Search for the cell housing the specified text and yield its [x, y] center coordinate. 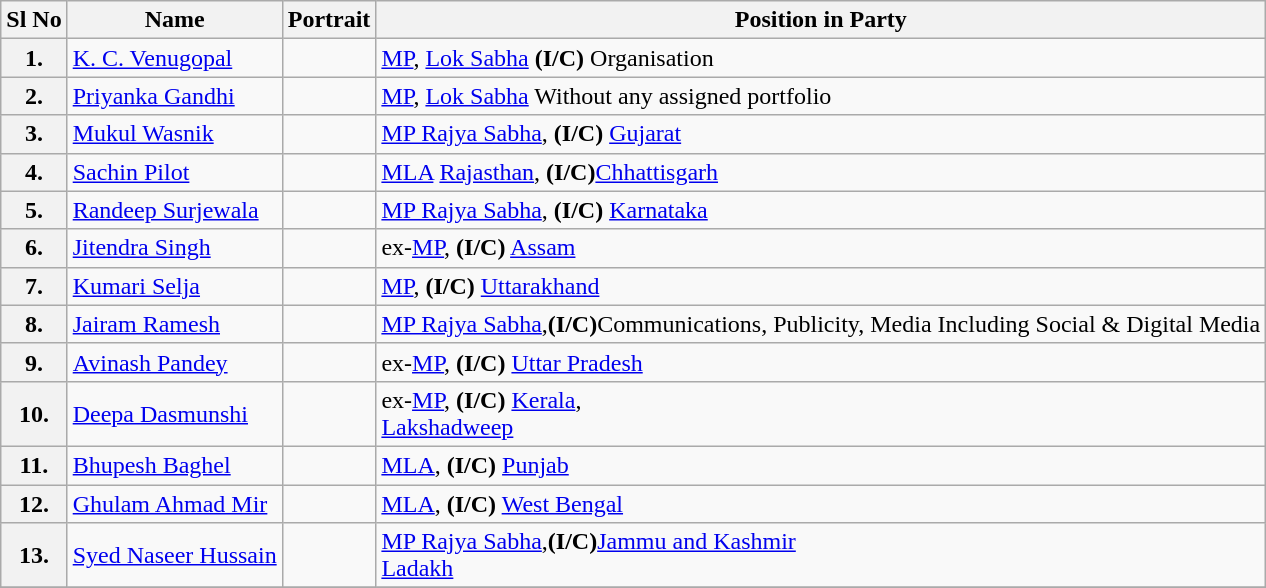
MP, (I/C) Uttarakhand [821, 286]
Sachin Pilot [174, 172]
Sl No [34, 20]
MP, Lok Sabha (I/C) Organisation [821, 58]
9. [34, 362]
10. [34, 414]
12. [34, 503]
MLA Rajasthan, (I/C)Chhattisgarh [821, 172]
5. [34, 210]
Syed Naseer Hussain [174, 556]
Jairam Ramesh [174, 324]
Mukul Wasnik [174, 134]
MP Rajya Sabha, (I/C) Karnataka [821, 210]
Position in Party [821, 20]
MP, Lok Sabha Without any assigned portfolio [821, 96]
MP Rajya Sabha,(I/C)Communications, Publicity, Media Including Social & Digital Media [821, 324]
Bhupesh Baghel [174, 465]
MLA, (I/C) West Bengal [821, 503]
2. [34, 96]
Avinash Pandey [174, 362]
4. [34, 172]
7. [34, 286]
ex-MP, (I/C) Assam [821, 248]
Portrait [329, 20]
1. [34, 58]
ex-MP, (I/C) Uttar Pradesh [821, 362]
6. [34, 248]
MP Rajya Sabha, (I/C) Gujarat [821, 134]
Deepa Dasmunshi [174, 414]
13. [34, 556]
K. C. Venugopal [174, 58]
8. [34, 324]
Randeep Surjewala [174, 210]
ex-MP, (I/C) Kerala,Lakshadweep [821, 414]
Jitendra Singh [174, 248]
MP Rajya Sabha,(I/C)Jammu and KashmirLadakh [821, 556]
Priyanka Gandhi [174, 96]
Kumari Selja [174, 286]
Name [174, 20]
3. [34, 134]
11. [34, 465]
Ghulam Ahmad Mir [174, 503]
MLA, (I/C) Punjab [821, 465]
